From the cell containing the given text, extract its center point as (X, Y) coordinate. 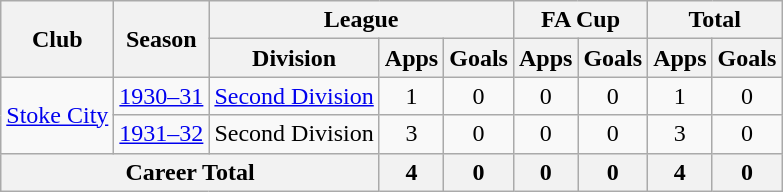
Total (715, 20)
Club (58, 39)
1931–32 (162, 134)
Season (162, 39)
1930–31 (162, 96)
FA Cup (580, 20)
Career Total (190, 172)
League (362, 20)
Stoke City (58, 115)
Division (294, 58)
